Locate the cell with the specified text and output its [X, Y] center coordinate. 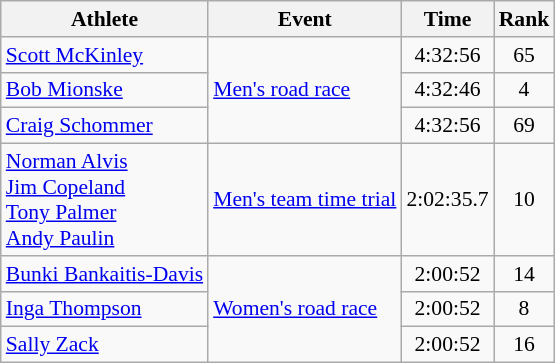
Men's team time trial [304, 200]
65 [524, 55]
Norman AlvisJim CopelandTony PalmerAndy Paulin [104, 200]
4:32:46 [447, 90]
Craig Schommer [104, 126]
Event [304, 19]
Men's road race [304, 90]
8 [524, 309]
69 [524, 126]
10 [524, 200]
Scott McKinley [104, 55]
Sally Zack [104, 345]
Bunki Bankaitis-Davis [104, 274]
Bob Mionske [104, 90]
14 [524, 274]
Athlete [104, 19]
Inga Thompson [104, 309]
4 [524, 90]
2:02:35.7 [447, 200]
Rank [524, 19]
Time [447, 19]
Women's road race [304, 310]
16 [524, 345]
